Return the [X, Y] coordinate for the center point of the cell that contains the specified text.  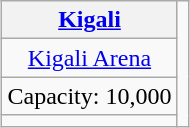
Kigali [90, 20]
Capacity: 10,000 [90, 96]
Kigali Arena [90, 58]
